Extract the [X, Y] coordinate from the center of the cell holding the provided text.  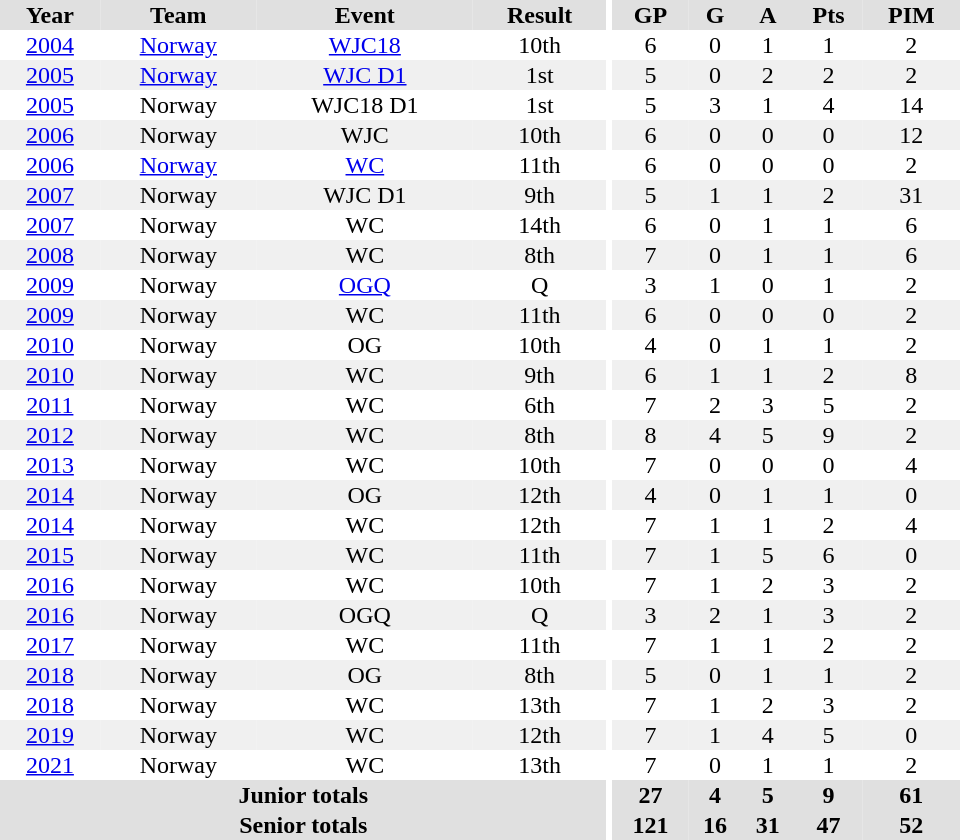
PIM [912, 15]
14th [540, 225]
WJC [365, 135]
Pts [828, 15]
6th [540, 405]
G [716, 15]
Junior totals [304, 795]
2017 [50, 645]
Team [178, 15]
121 [650, 825]
12 [912, 135]
2015 [50, 555]
Result [540, 15]
2004 [50, 45]
2021 [50, 765]
WJC18 D1 [365, 105]
2011 [50, 405]
Event [365, 15]
47 [828, 825]
2012 [50, 435]
GP [650, 15]
Senior totals [304, 825]
2013 [50, 465]
2019 [50, 735]
Year [50, 15]
52 [912, 825]
27 [650, 795]
61 [912, 795]
16 [716, 825]
WJC18 [365, 45]
2008 [50, 255]
14 [912, 105]
A [768, 15]
